Return the (X, Y) coordinate for the center point of the cell that contains the specified text.  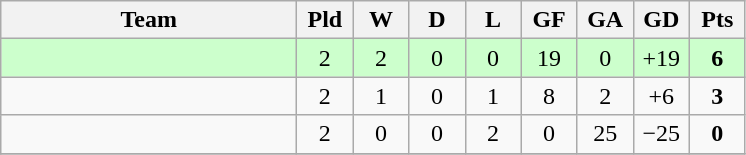
W (381, 20)
GF (549, 20)
19 (549, 58)
Pld (325, 20)
25 (605, 134)
Team (149, 20)
+6 (661, 96)
−25 (661, 134)
Pts (717, 20)
3 (717, 96)
8 (549, 96)
GD (661, 20)
+19 (661, 58)
L (493, 20)
GA (605, 20)
D (437, 20)
6 (717, 58)
